For the text-containing cell, return its midpoint in (X, Y) coordinate format. 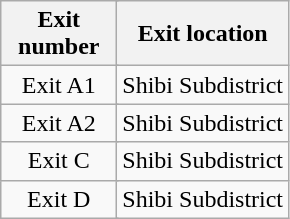
Exit number (59, 34)
Exit location (203, 34)
Exit D (59, 199)
Exit A1 (59, 85)
Exit C (59, 161)
Exit A2 (59, 123)
